Provide the [x, y] coordinate of the cell's center where the given text is located.  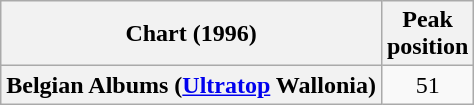
Chart (1996) [192, 34]
Belgian Albums (Ultratop Wallonia) [192, 85]
51 [427, 85]
Peakposition [427, 34]
